Return [x, y] of the center of cell containing provided text 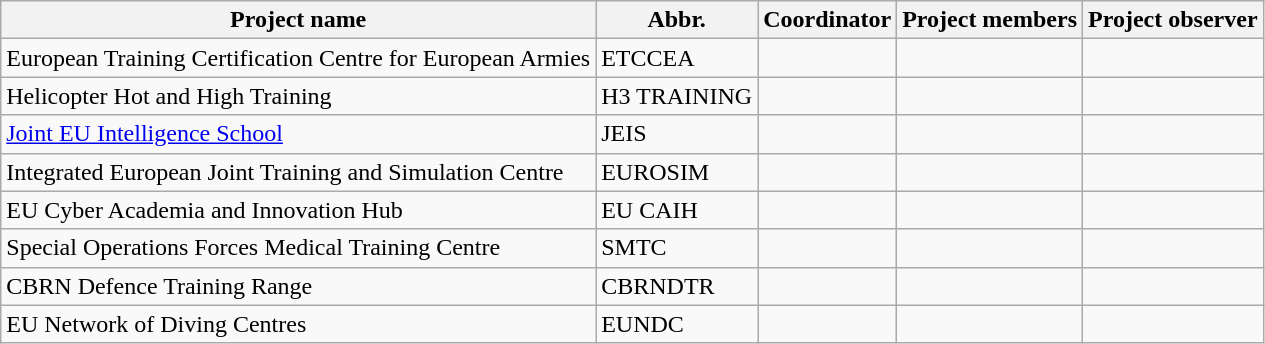
CBRN Defence Training Range [298, 286]
EU Cyber Academia and Innovation Hub [298, 210]
EU CAIH [677, 210]
ETCCEA [677, 58]
JEIS [677, 134]
Project members [990, 20]
SMTC [677, 248]
H3 TRAINING [677, 96]
Project observer [1174, 20]
Project name [298, 20]
Special Operations Forces Medical Training Centre [298, 248]
CBRNDTR [677, 286]
Coordinator [828, 20]
European Training Certification Centre for European Armies [298, 58]
EUNDC [677, 324]
Integrated European Joint Training and Simulation Centre [298, 172]
Helicopter Hot and High Training [298, 96]
Joint EU Intelligence School [298, 134]
EUROSIM [677, 172]
EU Network of Diving Centres [298, 324]
Abbr. [677, 20]
